Capture the cell that displays the provided text and extract its [x, y] central coordinate. 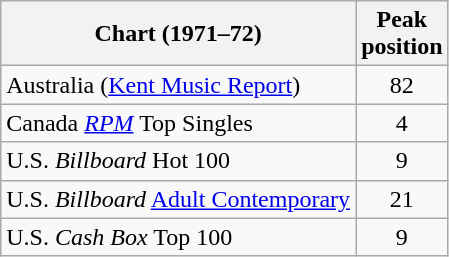
4 [402, 123]
Canada RPM Top Singles [178, 123]
Peakposition [402, 34]
U.S. Billboard Hot 100 [178, 161]
82 [402, 85]
Australia (Kent Music Report) [178, 85]
U.S. Billboard Adult Contemporary [178, 199]
21 [402, 199]
U.S. Cash Box Top 100 [178, 237]
Chart (1971–72) [178, 34]
